Scan for the cell matching the given text and deliver its [x, y] coordinate at center. 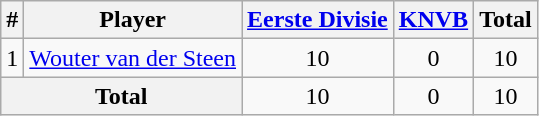
1 [12, 58]
KNVB [433, 20]
Wouter van der Steen [133, 58]
Player [133, 20]
Eerste Divisie [318, 20]
# [12, 20]
